Return the [X, Y] coordinate for the center point of the cell that contains the specified text.  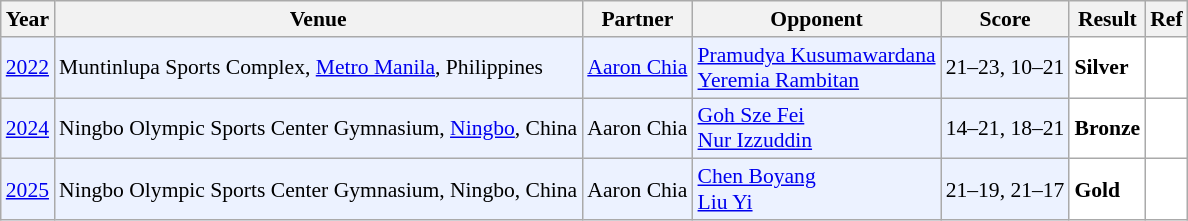
Muntinlupa Sports Complex, Metro Manila, Philippines [318, 68]
Opponent [817, 19]
2025 [28, 190]
2024 [28, 128]
14–21, 18–21 [1006, 128]
21–23, 10–21 [1006, 68]
Goh Sze Fei Nur Izzuddin [817, 128]
Ref [1166, 19]
Silver [1107, 68]
Venue [318, 19]
Result [1107, 19]
Gold [1107, 190]
Pramudya Kusumawardana Yeremia Rambitan [817, 68]
Chen Boyang Liu Yi [817, 190]
Score [1006, 19]
2022 [28, 68]
Bronze [1107, 128]
Year [28, 19]
21–19, 21–17 [1006, 190]
Partner [637, 19]
